Scan for the cell matching the given text and deliver its [x, y] coordinate at center. 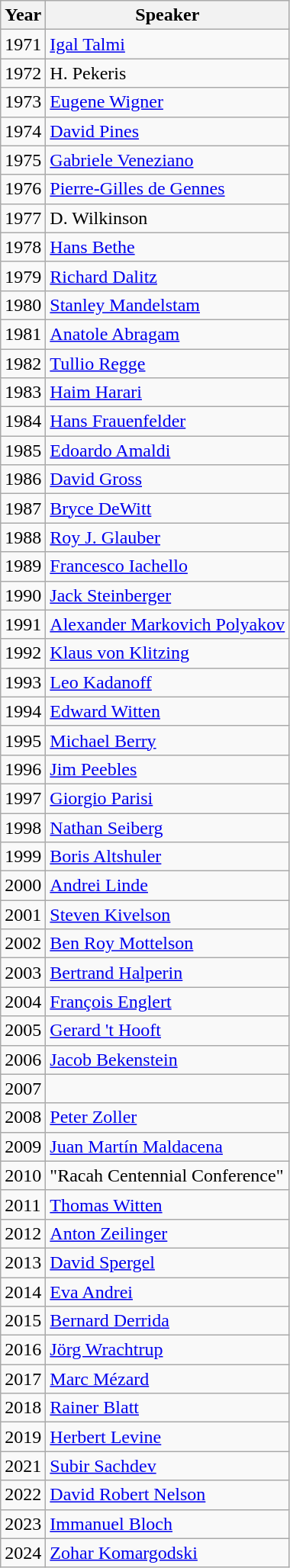
1972 [23, 73]
2005 [23, 1031]
Boris Altshuler [168, 857]
1990 [23, 595]
Gabriele Veneziano [168, 160]
2009 [23, 1146]
Richard Dalitz [168, 276]
1991 [23, 624]
H. Pekeris [168, 73]
Alexander Markovich Polyakov [168, 624]
2022 [23, 1495]
Hans Frauenfelder [168, 422]
1976 [23, 189]
D. Wilkinson [168, 218]
1975 [23, 160]
Nathan Seiberg [168, 827]
1981 [23, 334]
1980 [23, 305]
1977 [23, 218]
Anton Zeilinger [168, 1233]
Jack Steinberger [168, 595]
Tullio Regge [168, 364]
1973 [23, 102]
Eugene Wigner [168, 102]
2024 [23, 1553]
Herbert Levine [168, 1437]
Leo Kadanoff [168, 682]
1986 [23, 479]
2015 [23, 1321]
Year [23, 15]
Igal Talmi [168, 44]
2018 [23, 1408]
2019 [23, 1437]
Bernard Derrida [168, 1321]
2000 [23, 886]
2010 [23, 1175]
Jacob Bekenstein [168, 1060]
Marc Mézard [168, 1379]
1996 [23, 769]
1989 [23, 566]
1988 [23, 537]
2003 [23, 973]
1974 [23, 131]
Michael Berry [168, 740]
David Gross [168, 479]
Juan Martín Maldacena [168, 1146]
2014 [23, 1292]
Edoardo Amaldi [168, 451]
David Pines [168, 131]
Stanley Mandelstam [168, 305]
1971 [23, 44]
Anatole Abragam [168, 334]
2016 [23, 1350]
1999 [23, 857]
Steven Kivelson [168, 915]
2002 [23, 944]
François Englert [168, 1002]
Hans Bethe [168, 247]
2017 [23, 1379]
Edward Witten [168, 711]
2007 [23, 1089]
Francesco Iachello [168, 566]
1984 [23, 422]
Subir Sachdev [168, 1466]
2008 [23, 1117]
Speaker [168, 15]
Roy J. Glauber [168, 537]
1993 [23, 682]
Pierre-Gilles de Gennes [168, 189]
1998 [23, 827]
1982 [23, 364]
1985 [23, 451]
1995 [23, 740]
2001 [23, 915]
Jim Peebles [168, 769]
Rainer Blatt [168, 1408]
Eva Andrei [168, 1292]
Peter Zoller [168, 1117]
1992 [23, 653]
2004 [23, 1002]
David Robert Nelson [168, 1495]
2023 [23, 1524]
2013 [23, 1262]
Thomas Witten [168, 1204]
1997 [23, 798]
1978 [23, 247]
1979 [23, 276]
Gerard 't Hooft [168, 1031]
David Spergel [168, 1262]
Bertrand Halperin [168, 973]
Haim Harari [168, 393]
Giorgio Parisi [168, 798]
2012 [23, 1233]
Ben Roy Mottelson [168, 944]
Bryce DeWitt [168, 508]
"Racah Centennial Conference" [168, 1175]
Immanuel Bloch [168, 1524]
Zohar Komargodski [168, 1553]
2021 [23, 1466]
Klaus von Klitzing [168, 653]
Andrei Linde [168, 886]
1983 [23, 393]
1994 [23, 711]
1987 [23, 508]
2011 [23, 1204]
2006 [23, 1060]
Jörg Wrachtrup [168, 1350]
